Determine the [X, Y] coordinate at the center of the cell enclosing the given text.  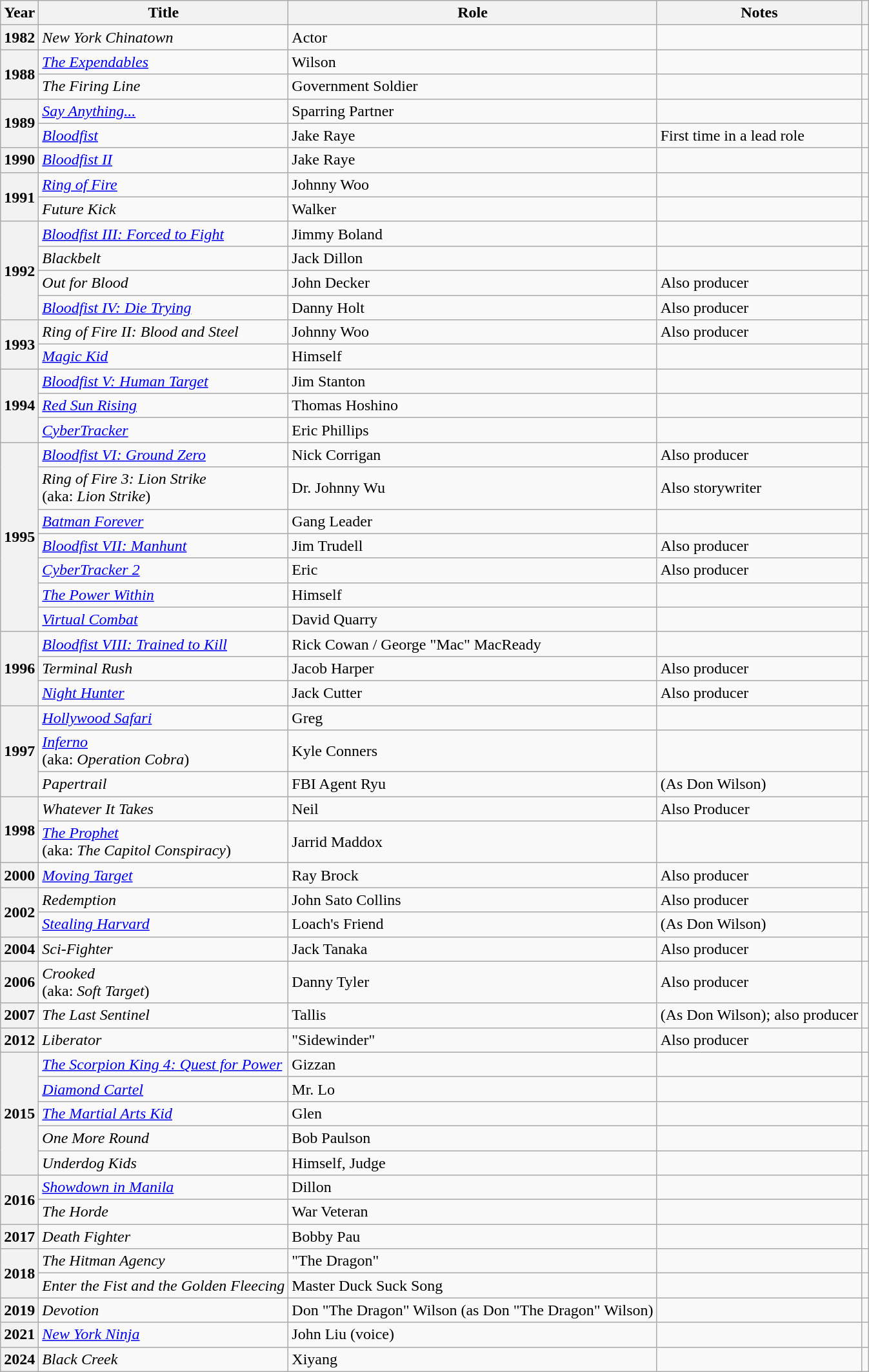
Don "The Dragon" Wilson (as Don "The Dragon" Wilson) [472, 1310]
Kyle Conners [472, 751]
2019 [19, 1310]
Ring of Fire II: Blood and Steel [164, 332]
The Firing Line [164, 86]
(As Don Wilson); also producer [759, 1015]
The Horde [164, 1212]
Redemption [164, 900]
Bobby Pau [472, 1237]
1990 [19, 160]
Devotion [164, 1310]
Bob Paulson [472, 1138]
Underdog Kids [164, 1163]
2007 [19, 1015]
Jacob Harper [472, 668]
2012 [19, 1040]
Tallis [472, 1015]
Crooked(aka: Soft Target) [164, 982]
Bloodfist VIII: Trained to Kill [164, 644]
Bloodfist [164, 135]
Thomas Hoshino [472, 406]
Moving Target [164, 875]
Actor [472, 37]
The Power Within [164, 595]
Diamond Cartel [164, 1089]
Sci-Fighter [164, 949]
2006 [19, 982]
John Decker [472, 283]
Bloodfist VII: Manhunt [164, 546]
2017 [19, 1237]
New York Chinatown [164, 37]
Showdown in Manila [164, 1188]
Loach's Friend [472, 924]
Notes [759, 13]
The Expendables [164, 62]
Liberator [164, 1040]
Whatever It Takes [164, 809]
2015 [19, 1113]
Himself, Judge [472, 1163]
War Veteran [472, 1212]
Jarrid Maddox [472, 842]
"The Dragon" [472, 1261]
Sparring Partner [472, 111]
2018 [19, 1273]
Eric Phillips [472, 430]
Also Producer [759, 809]
David Quarry [472, 619]
Black Creek [164, 1359]
CyberTracker [164, 430]
Xiyang [472, 1359]
Mr. Lo [472, 1089]
1992 [19, 270]
Master Duck Suck Song [472, 1286]
Ring of Fire [164, 184]
Wilson [472, 62]
Jack Tanaka [472, 949]
Eric [472, 570]
2002 [19, 912]
2021 [19, 1335]
2004 [19, 949]
2000 [19, 875]
John Liu (voice) [472, 1335]
1989 [19, 123]
Dr. Johnny Wu [472, 488]
One More Round [164, 1138]
The Martial Arts Kid [164, 1113]
2024 [19, 1359]
Government Soldier [472, 86]
1995 [19, 537]
The Last Sentinel [164, 1015]
Jack Dillon [472, 258]
Dillon [472, 1188]
Papertrail [164, 784]
1991 [19, 197]
Ring of Fire 3: Lion Strike(aka: Lion Strike) [164, 488]
CyberTracker 2 [164, 570]
Role [472, 13]
1998 [19, 830]
John Sato Collins [472, 900]
"Sidewinder" [472, 1040]
Terminal Rush [164, 668]
Walker [472, 209]
Jim Trudell [472, 546]
Gang Leader [472, 521]
Say Anything... [164, 111]
The Scorpion King 4: Quest for Power [164, 1064]
Virtual Combat [164, 619]
Out for Blood [164, 283]
Enter the Fist and the Golden Fleecing [164, 1286]
Stealing Harvard [164, 924]
Neil [472, 809]
1993 [19, 344]
Red Sun Rising [164, 406]
Jimmy Boland [472, 234]
Bloodfist IV: Die Trying [164, 308]
Hollywood Safari [164, 718]
FBI Agent Ryu [472, 784]
Jim Stanton [472, 381]
Nick Corrigan [472, 455]
The Hitman Agency [164, 1261]
1997 [19, 751]
Bloodfist V: Human Target [164, 381]
Batman Forever [164, 521]
Danny Tyler [472, 982]
Inferno(aka: Operation Cobra) [164, 751]
The Prophet(aka: The Capitol Conspiracy) [164, 842]
First time in a lead role [759, 135]
Night Hunter [164, 693]
Danny Holt [472, 308]
1982 [19, 37]
Death Fighter [164, 1237]
Glen [472, 1113]
Bloodfist VI: Ground Zero [164, 455]
Rick Cowan / George "Mac" MacReady [472, 644]
Magic Kid [164, 357]
Year [19, 13]
1994 [19, 406]
2016 [19, 1200]
Jack Cutter [472, 693]
1988 [19, 74]
Also storywriter [759, 488]
Title [164, 13]
Bloodfist III: Forced to Fight [164, 234]
Bloodfist II [164, 160]
Future Kick [164, 209]
Ray Brock [472, 875]
1996 [19, 668]
Greg [472, 718]
New York Ninja [164, 1335]
Blackbelt [164, 258]
Gizzan [472, 1064]
